Extract the [x, y] coordinate from the center of the cell holding the provided text.  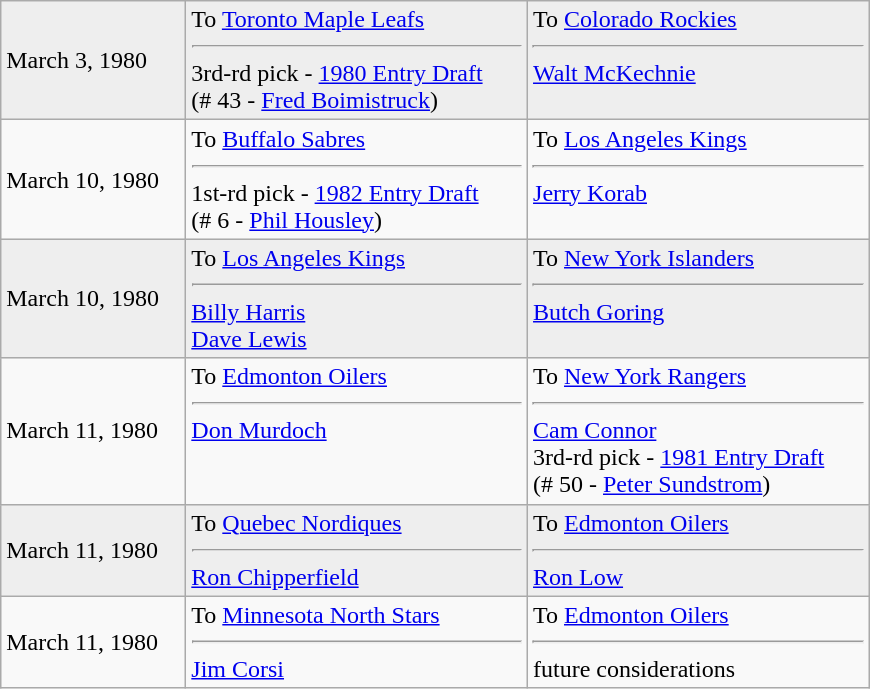
To Quebec NordiquesRon Chipperfield [357, 550]
To Los Angeles KingsBilly HarrisDave Lewis [357, 298]
To Minnesota North StarsJim Corsi [357, 642]
To Toronto Maple Leafs3rd-rd pick - 1980 Entry Draft(# 43 - Fred Boimistruck) [357, 60]
To Buffalo Sabres1st-rd pick - 1982 Entry Draft(# 6 - Phil Housley) [357, 180]
To Colorado RockiesWalt McKechnie [699, 60]
March 3, 1980 [94, 60]
To Edmonton Oilersfuture considerations [699, 642]
To Edmonton OilersDon Murdoch [357, 431]
To Los Angeles KingsJerry Korab [699, 180]
To New York IslandersButch Goring [699, 298]
To Edmonton OilersRon Low [699, 550]
To New York RangersCam Connor3rd-rd pick - 1981 Entry Draft(# 50 - Peter Sundstrom) [699, 431]
